Pinpoint the cell where the given text exists, returning its (X, Y) midpoint coordinate. 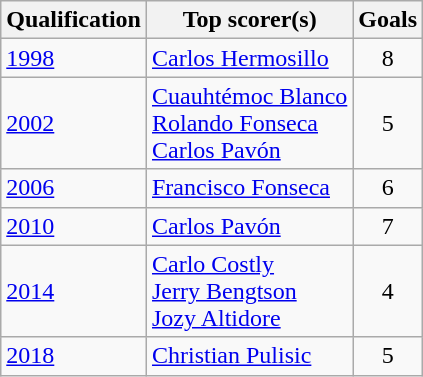
Carlos Hermosillo (249, 58)
Carlos Pavón (249, 226)
6 (388, 188)
2006 (74, 188)
Cuauhtémoc Blanco Rolando Fonseca Carlos Pavón (249, 123)
Top scorer(s) (249, 20)
Qualification (74, 20)
4 (388, 291)
Carlo Costly Jerry Bengtson Jozy Altidore (249, 291)
7 (388, 226)
2002 (74, 123)
2014 (74, 291)
2010 (74, 226)
2018 (74, 356)
8 (388, 58)
Francisco Fonseca (249, 188)
1998 (74, 58)
Goals (388, 20)
Christian Pulisic (249, 356)
